For the text-containing cell, return its midpoint in (x, y) coordinate format. 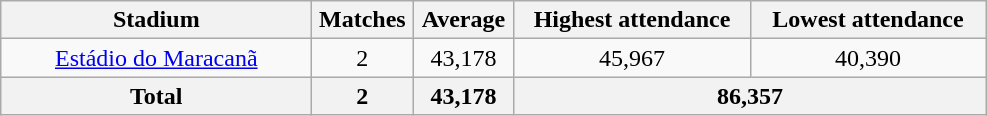
Average (464, 20)
Stadium (156, 20)
40,390 (868, 58)
Matches (362, 20)
Highest attendance (632, 20)
45,967 (632, 58)
Lowest attendance (868, 20)
Estádio do Maracanã (156, 58)
Total (156, 96)
86,357 (750, 96)
